Return [x, y] of the center of cell containing provided text 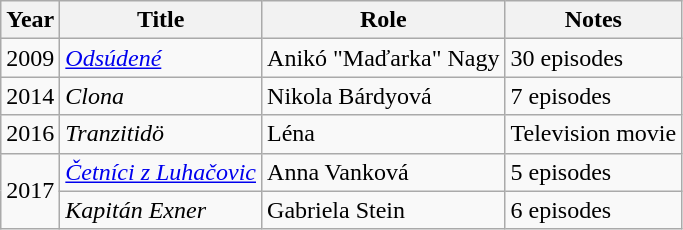
Nikola Bárdyová [384, 96]
5 episodes [594, 172]
30 episodes [594, 58]
Television movie [594, 134]
Notes [594, 20]
Odsúdené [161, 58]
Year [30, 20]
6 episodes [594, 210]
2009 [30, 58]
Gabriela Stein [384, 210]
Anikó "Maďarka" Nagy [384, 58]
Léna [384, 134]
Clona [161, 96]
Četníci z Luhačovic [161, 172]
Role [384, 20]
2017 [30, 191]
Title [161, 20]
Kapitán Exner [161, 210]
Tranzitidö [161, 134]
2016 [30, 134]
2014 [30, 96]
7 episodes [594, 96]
Anna Vanková [384, 172]
